Capture the cell that displays the provided text and extract its (x, y) central coordinate. 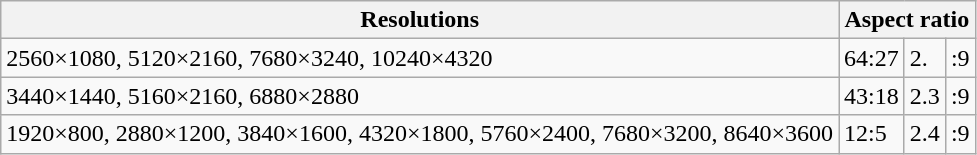
43:18 (872, 96)
3440×1440, 5160×2160, 6880×2880 (420, 96)
64:27 (872, 58)
2.4 (924, 134)
2.3 (924, 96)
2. (924, 58)
1920×800, 2880×1200, 3840×1600, 4320×1800, 5760×2400, 7680×3200, 8640×3600 (420, 134)
Aspect ratio (908, 20)
Resolutions (420, 20)
2560×1080, 5120×2160, 7680×3240, 10240×4320 (420, 58)
12:5 (872, 134)
